Extract the [X, Y] coordinate from the center of the cell holding the provided text.  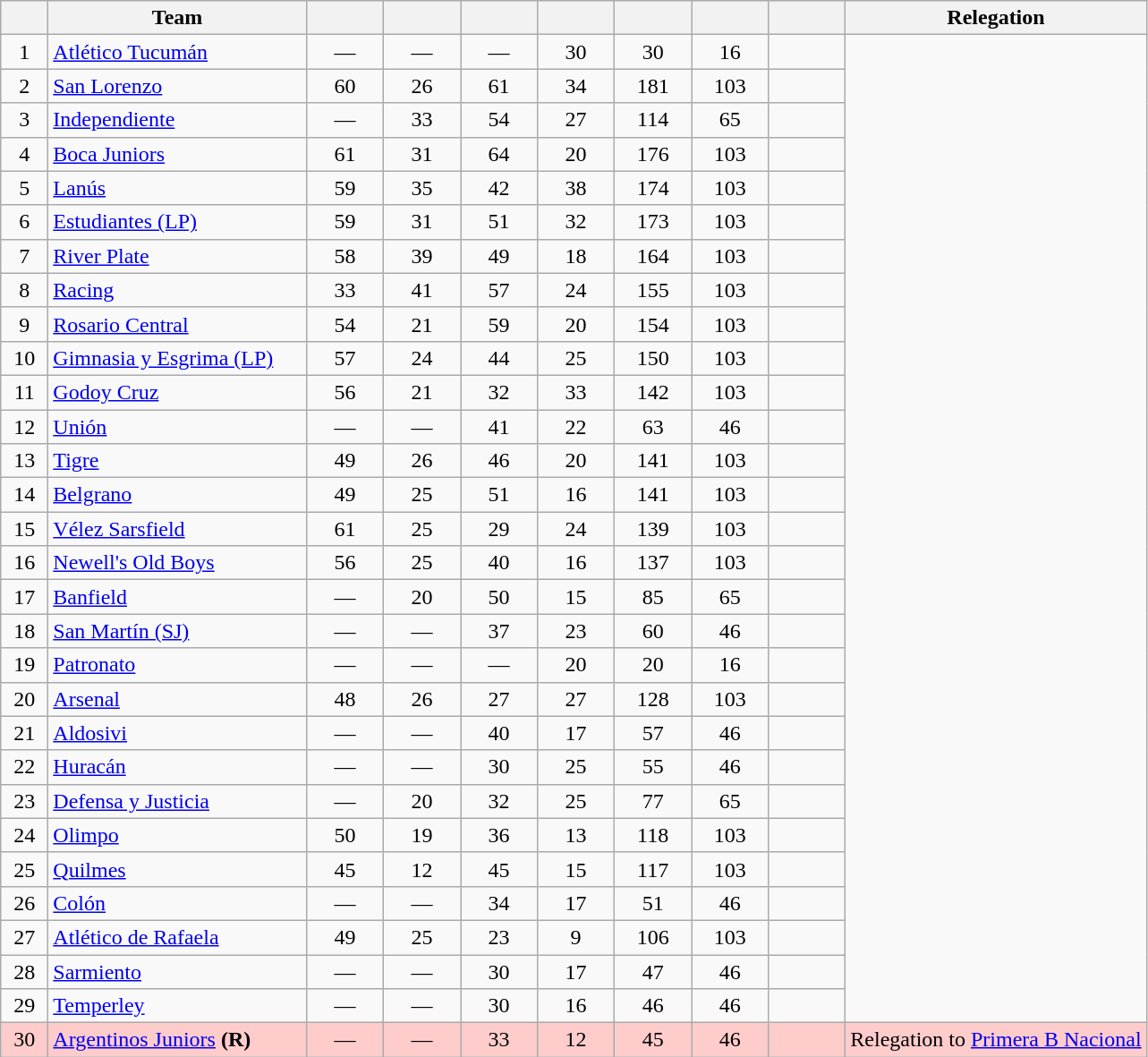
155 [653, 290]
San Martín (SJ) [177, 631]
154 [653, 324]
Aldosivi [177, 733]
Rosario Central [177, 324]
47 [653, 971]
42 [498, 188]
174 [653, 188]
38 [576, 188]
181 [653, 86]
Gimnasia y Esgrima (LP) [177, 358]
Olimpo [177, 835]
Tigre [177, 461]
Sarmiento [177, 971]
114 [653, 120]
Unión [177, 427]
64 [498, 154]
4 [25, 154]
173 [653, 222]
Team [177, 18]
2 [25, 86]
128 [653, 699]
48 [344, 699]
Boca Juniors [177, 154]
Racing [177, 290]
Patronato [177, 665]
139 [653, 529]
118 [653, 835]
Estudiantes (LP) [177, 222]
Temperley [177, 1006]
Relegation to Primera B Nacional [996, 1040]
28 [25, 971]
Argentinos Juniors (R) [177, 1040]
117 [653, 869]
1 [25, 52]
37 [498, 631]
39 [421, 256]
Godoy Cruz [177, 392]
35 [421, 188]
106 [653, 937]
Atlético Tucumán [177, 52]
River Plate [177, 256]
Huracán [177, 767]
Newell's Old Boys [177, 563]
Atlético de Rafaela [177, 937]
Lanús [177, 188]
150 [653, 358]
58 [344, 256]
3 [25, 120]
8 [25, 290]
11 [25, 392]
Independiente [177, 120]
5 [25, 188]
85 [653, 597]
44 [498, 358]
176 [653, 154]
Belgrano [177, 495]
55 [653, 767]
10 [25, 358]
7 [25, 256]
Relegation [996, 18]
San Lorenzo [177, 86]
Defensa y Justicia [177, 801]
142 [653, 392]
Quilmes [177, 869]
63 [653, 427]
14 [25, 495]
77 [653, 801]
6 [25, 222]
137 [653, 563]
164 [653, 256]
Vélez Sarsfield [177, 529]
36 [498, 835]
Arsenal [177, 699]
Colón [177, 903]
Banfield [177, 597]
